For the text-containing cell, return its midpoint in [X, Y] coordinate format. 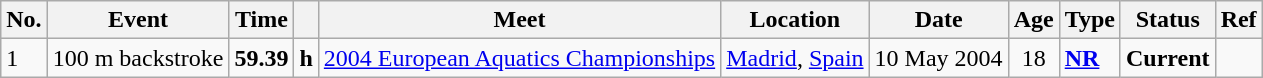
100 m backstroke [138, 58]
Date [938, 20]
No. [24, 20]
Time [262, 20]
Ref [1238, 20]
Madrid, Spain [795, 58]
10 May 2004 [938, 58]
h [306, 58]
Status [1168, 20]
1 [24, 58]
59.39 [262, 58]
Type [1090, 20]
Location [795, 20]
Event [138, 20]
NR [1090, 58]
18 [1034, 58]
2004 European Aquatics Championships [519, 58]
Current [1168, 58]
Age [1034, 20]
Meet [519, 20]
